Detect which cell encompasses the target text, then output its [X, Y] center coordinate. 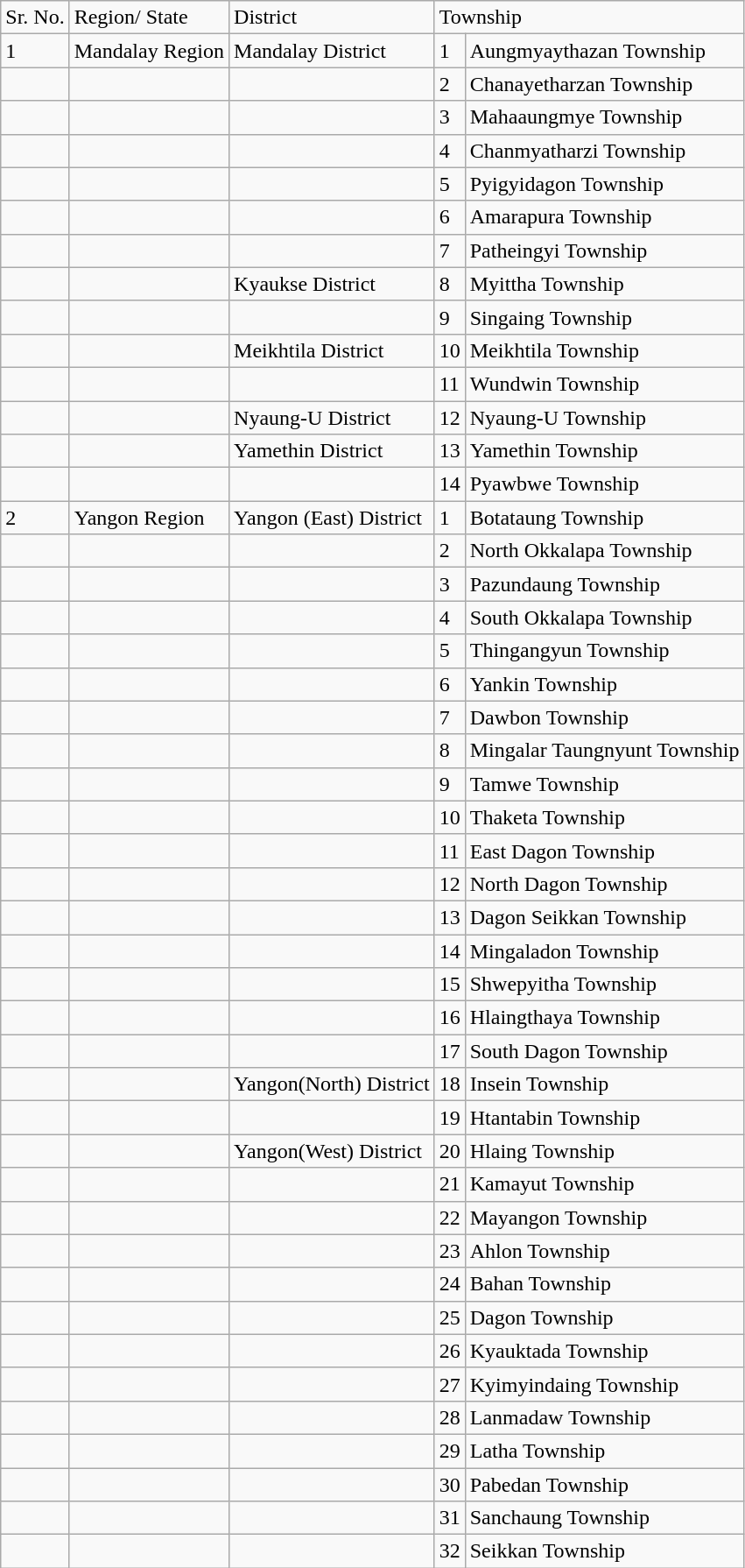
28 [450, 1417]
Patheingyi Township [604, 251]
30 [450, 1485]
Nyaung-U Township [604, 418]
Chanayetharzan Township [604, 84]
Insein Township [604, 1084]
Seikkan Township [604, 1551]
15 [450, 985]
32 [450, 1551]
North Okkalapa Township [604, 551]
27 [450, 1384]
Yangon(North) District [333, 1084]
Wundwin Township [604, 384]
Mandalay District [333, 51]
Meikhtila Township [604, 350]
Pyawbwe Township [604, 484]
Mandalay Region [149, 51]
Latha Township [604, 1451]
Thingangyun Township [604, 651]
29 [450, 1451]
31 [450, 1518]
Htantabin Township [604, 1118]
Township [589, 18]
Botataung Township [604, 518]
Chanmyatharzi Township [604, 151]
North Dagon Township [604, 884]
Shwepyitha Township [604, 985]
Tamwe Township [604, 784]
Kyaukse District [333, 284]
Kyimyindaing Township [604, 1384]
17 [450, 1051]
26 [450, 1351]
Yangon(West) District [333, 1151]
Lanmadaw Township [604, 1417]
23 [450, 1251]
22 [450, 1218]
Mingaladon Township [604, 950]
Yangon Region [149, 518]
District [333, 18]
25 [450, 1317]
Nyaung-U District [333, 418]
Dagon Township [604, 1317]
Singaing Township [604, 317]
Yamethin District [333, 451]
Hlaing Township [604, 1151]
21 [450, 1184]
20 [450, 1151]
Aungmyaythazan Township [604, 51]
Thaketa Township [604, 817]
Yankin Township [604, 684]
16 [450, 1018]
Region/ State [149, 18]
Kyauktada Township [604, 1351]
Sanchaung Township [604, 1518]
24 [450, 1284]
19 [450, 1118]
Dawbon Township [604, 717]
Ahlon Township [604, 1251]
Yamethin Township [604, 451]
South Okkalapa Township [604, 618]
Kamayut Township [604, 1184]
Dagon Seikkan Township [604, 917]
Pyigyidagon Township [604, 184]
18 [450, 1084]
Mayangon Township [604, 1218]
Myittha Township [604, 284]
Mahaaungmye Township [604, 117]
Sr. No. [35, 18]
Yangon (East) District [333, 518]
East Dagon Township [604, 851]
Pabedan Township [604, 1485]
Hlaingthaya Township [604, 1018]
Meikhtila District [333, 350]
Pazundaung Township [604, 584]
South Dagon Township [604, 1051]
Amarapura Township [604, 217]
Bahan Township [604, 1284]
Mingalar Taungnyunt Township [604, 751]
